Find where the given text appears and provide that cell's center as (x, y) coordinate. 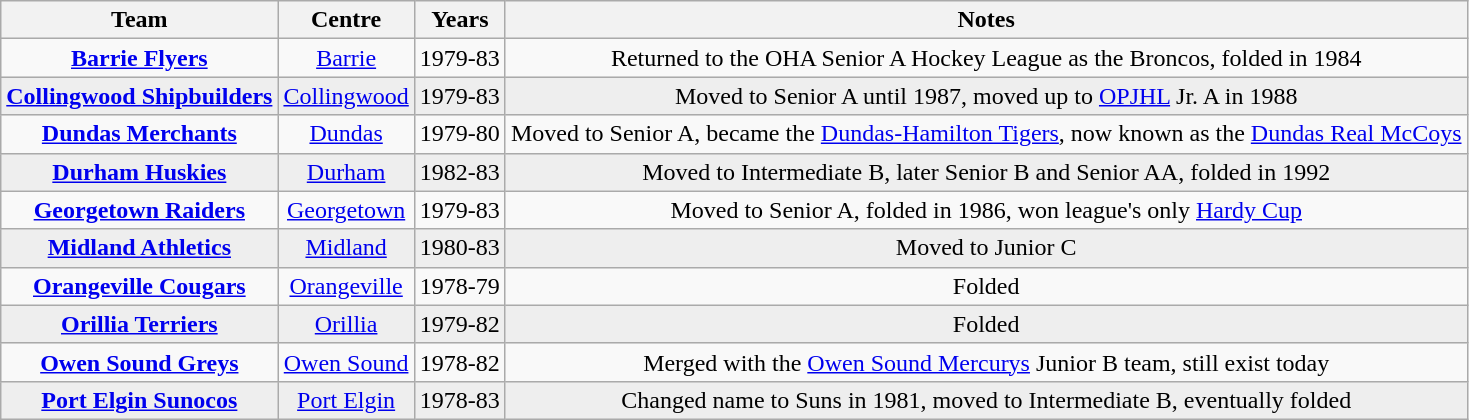
Orillia Terriers (140, 324)
1978-82 (460, 362)
Moved to Junior C (986, 248)
Centre (346, 20)
1979-80 (460, 134)
Moved to Senior A, folded in 1986, won league's only Hardy Cup (986, 210)
Georgetown (346, 210)
Years (460, 20)
Moved to Intermediate B, later Senior B and Senior AA, folded in 1992 (986, 172)
Port Elgin Sunocos (140, 400)
1978-79 (460, 286)
1978-83 (460, 400)
Merged with the Owen Sound Mercurys Junior B team, still exist today (986, 362)
Barrie (346, 58)
1982-83 (460, 172)
Dundas (346, 134)
Moved to Senior A, became the Dundas-Hamilton Tigers, now known as the Dundas Real McCoys (986, 134)
Moved to Senior A until 1987, moved up to OPJHL Jr. A in 1988 (986, 96)
Durham Huskies (140, 172)
Dundas Merchants (140, 134)
Returned to the OHA Senior A Hockey League as the Broncos, folded in 1984 (986, 58)
Durham (346, 172)
Team (140, 20)
Changed name to Suns in 1981, moved to Intermediate B, eventually folded (986, 400)
Owen Sound Greys (140, 362)
Collingwood Shipbuilders (140, 96)
Port Elgin (346, 400)
Midland Athletics (140, 248)
Barrie Flyers (140, 58)
Midland (346, 248)
Collingwood (346, 96)
1980-83 (460, 248)
Orangeville (346, 286)
Orillia (346, 324)
1979-82 (460, 324)
Owen Sound (346, 362)
Georgetown Raiders (140, 210)
Orangeville Cougars (140, 286)
Notes (986, 20)
